Detect which cell encompasses the target text, then output its (X, Y) center coordinate. 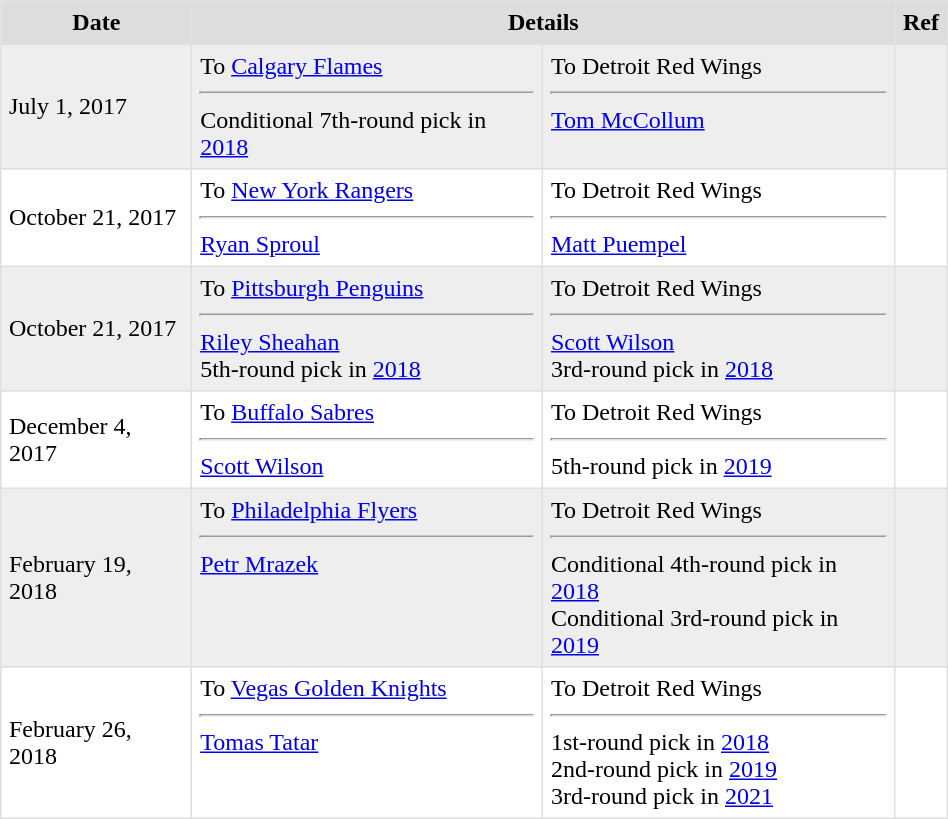
February 26, 2018 (96, 743)
To New York RangersRyan Sproul (368, 218)
To Philadelphia FlyersPetr Mrazek (368, 577)
July 1, 2017 (96, 106)
To Buffalo Sabres Scott Wilson (368, 440)
To Pittsburgh PenguinsRiley Sheahan5th-round pick in 2018 (368, 328)
December 4, 2017 (96, 440)
To Detroit Red WingsMatt Puempel (719, 218)
Ref (921, 23)
To Detroit Red Wings5th-round pick in 2019 (719, 440)
To Detroit Red WingsConditional 4th-round pick in 2018Conditional 3rd-round pick in 2019 (719, 577)
February 19, 2018 (96, 577)
To Detroit Red WingsTom McCollum (719, 106)
To Vegas Golden KnightsTomas Tatar (368, 743)
To Detroit Red WingsScott Wilson3rd-round pick in 2018 (719, 328)
Date (96, 23)
To Detroit Red Wings1st-round pick in 20182nd-round pick in 20193rd-round pick in 2021 (719, 743)
To Calgary FlamesConditional 7th-round pick in 2018 (368, 106)
Details (544, 23)
